Return (X, Y) of the center of cell containing provided text 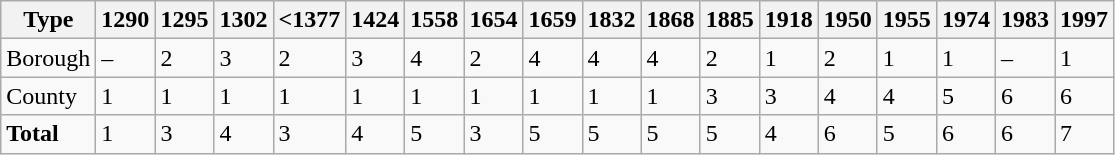
1654 (494, 20)
1997 (1084, 20)
County (48, 96)
Type (48, 20)
1955 (906, 20)
1950 (848, 20)
1558 (434, 20)
Total (48, 134)
1302 (244, 20)
Borough (48, 58)
1295 (184, 20)
1424 (376, 20)
1885 (730, 20)
1868 (670, 20)
1290 (126, 20)
1974 (966, 20)
1918 (788, 20)
1983 (1024, 20)
1832 (612, 20)
1659 (552, 20)
<1377 (310, 20)
7 (1084, 134)
